Output the [X, Y] coordinate of the center of the cell containing the given text.  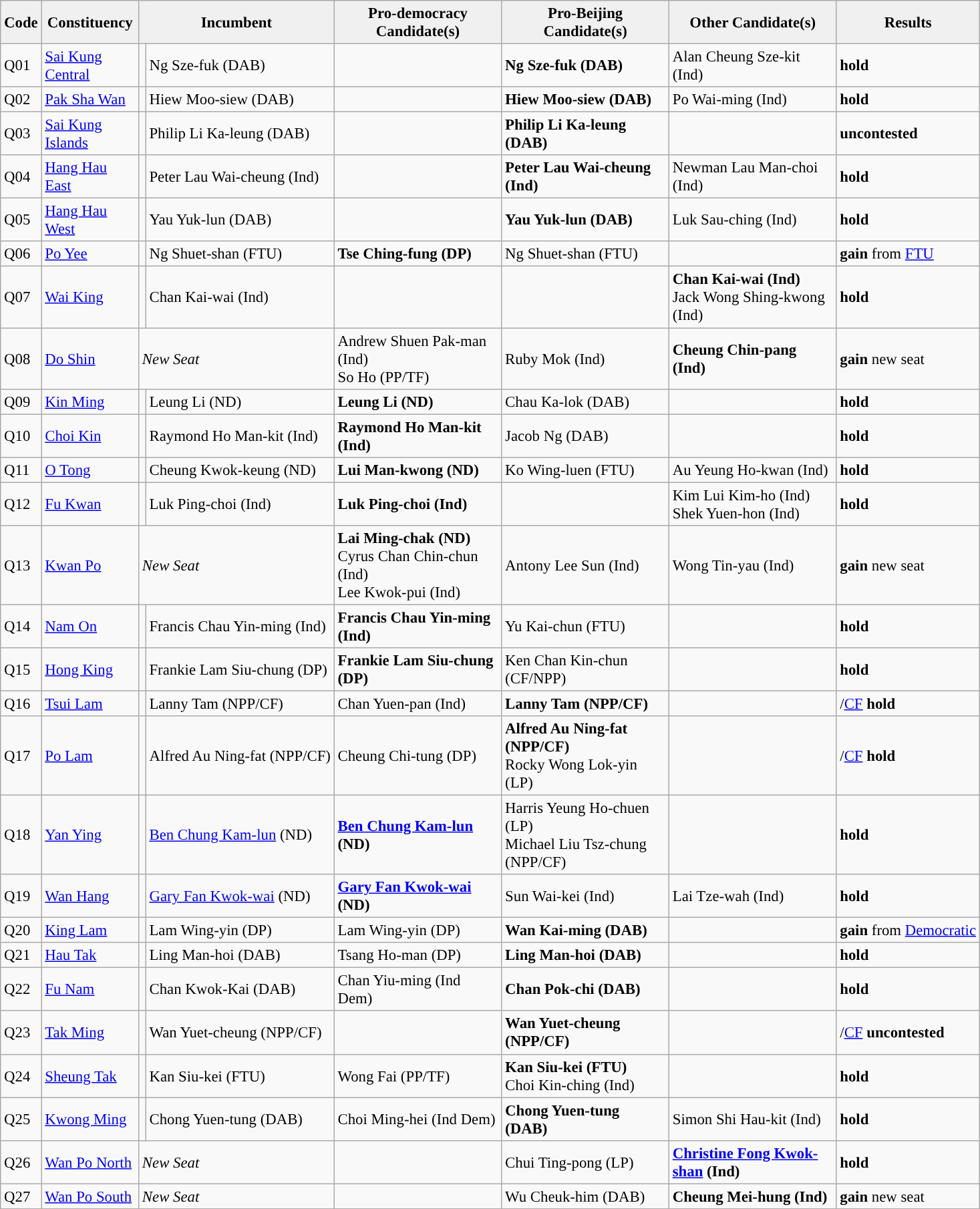
Cheung Kwok-keung (ND) [240, 470]
Q13 [21, 565]
Pro-democracy Candidate(s) [418, 23]
Q06 [21, 254]
Alfred Au Ning-fat (NPP/CF) [240, 756]
Sai Kung Islands [90, 134]
Luk Sau-ching (Ind) [752, 220]
Q25 [21, 1119]
Ruby Mok (Ind) [585, 359]
Fu Nam [90, 990]
Andrew Shuen Pak-man (Ind)So Ho (PP/TF) [418, 359]
Pro-Beijing Candidate(s) [585, 23]
Lai Ming-chak (ND)Cyrus Chan Chin-chun (Ind)Lee Kwok-pui (Ind) [418, 565]
Choi Kin [90, 436]
Choi Ming-hei (Ind Dem) [418, 1119]
Yan Ying [90, 835]
Wong Fai (PP/TF) [418, 1075]
Q05 [21, 220]
Chan Kai-wai (Ind)Jack Wong Shing-kwong (Ind) [752, 297]
Ken Chan Kin-chun (CF/NPP) [585, 669]
Constituency [90, 23]
Harris Yeung Ho-chuen (LP)Michael Liu Tsz-chung (NPP/CF) [585, 835]
Chan Yuen-pan (Ind) [418, 703]
Wan Kai-ming (DAB) [585, 930]
Chan Kwok-Kai (DAB) [240, 990]
Pak Sha Wan [90, 100]
Po Wai-ming (Ind) [752, 100]
Po Yee [90, 254]
Q19 [21, 896]
Cheung Mei-hung (Ind) [752, 1196]
gain from FTU [908, 254]
Kim Lui Kim-ho (Ind)Shek Yuen-hon (Ind) [752, 504]
Yu Kai-chun (FTU) [585, 627]
Chau Ka-lok (DAB) [585, 401]
Kwan Po [90, 565]
Q12 [21, 504]
Lui Man-kwong (ND) [418, 470]
Hau Tak [90, 955]
Kan Siu-kei (FTU) [240, 1075]
Antony Lee Sun (Ind) [585, 565]
Q02 [21, 100]
Code [21, 23]
Alfred Au Ning-fat (NPP/CF)Rocky Wong Lok-yin (LP) [585, 756]
Christine Fong Kwok-shan (Ind) [752, 1162]
Other Candidate(s) [752, 23]
Q20 [21, 930]
Nam On [90, 627]
Q03 [21, 134]
Kan Siu-kei (FTU)Choi Kin-ching (Ind) [585, 1075]
Sai Kung Central [90, 65]
Q15 [21, 669]
Chui Ting-pong (LP) [585, 1162]
Ko Wing-luen (FTU) [585, 470]
Hong King [90, 669]
Q21 [21, 955]
Lai Tze-wah (Ind) [752, 896]
Results [908, 23]
Alan Cheung Sze-kit (Ind) [752, 65]
Chan Kai-wai (Ind) [240, 297]
Hang Hau East [90, 176]
Cheung Chin-pang (Ind) [752, 359]
Q14 [21, 627]
Kin Ming [90, 401]
O Tong [90, 470]
Kwong Ming [90, 1119]
Po Lam [90, 756]
Jacob Ng (DAB) [585, 436]
Q22 [21, 990]
Q23 [21, 1033]
uncontested [908, 134]
Q04 [21, 176]
Q24 [21, 1075]
Q16 [21, 703]
Tak Ming [90, 1033]
Q09 [21, 401]
Wai King [90, 297]
Tsang Ho-man (DP) [418, 955]
Q17 [21, 756]
Do Shin [90, 359]
Q07 [21, 297]
Wan Hang [90, 896]
Wong Tin-yau (Ind) [752, 565]
Tsui Lam [90, 703]
Au Yeung Ho-kwan (Ind) [752, 470]
Sheung Tak [90, 1075]
Q26 [21, 1162]
Q10 [21, 436]
Tse Ching-fung (DP) [418, 254]
Q18 [21, 835]
Chan Pok-chi (DAB) [585, 990]
Fu Kwan [90, 504]
Chan Yiu-ming (Ind Dem) [418, 990]
/CF uncontested [908, 1033]
Wu Cheuk-him (DAB) [585, 1196]
Simon Shi Hau-kit (Ind) [752, 1119]
Q01 [21, 65]
Q27 [21, 1196]
King Lam [90, 930]
Wan Po North [90, 1162]
Q08 [21, 359]
Sun Wai-kei (Ind) [585, 896]
Newman Lau Man-choi (Ind) [752, 176]
Wan Po South [90, 1196]
Hang Hau West [90, 220]
Q11 [21, 470]
Incumbent [236, 23]
Cheung Chi-tung (DP) [418, 756]
gain from Democratic [908, 930]
